Extract the [X, Y] coordinate from the center of the cell holding the provided text.  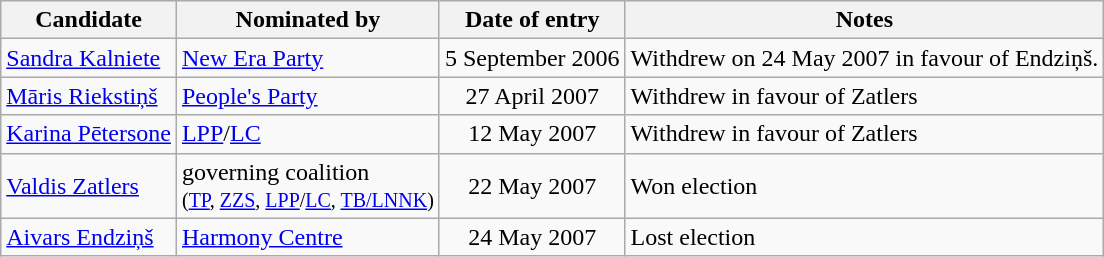
Harmony Centre [308, 237]
22 May 2007 [532, 186]
Valdis Zatlers [89, 186]
24 May 2007 [532, 237]
Nominated by [308, 20]
LPP/LC [308, 134]
5 September 2006 [532, 58]
27 April 2007 [532, 96]
New Era Party [308, 58]
Lost election [864, 237]
Withdrew on 24 May 2007 in favour of Endziņš. [864, 58]
Karina Pētersone [89, 134]
governing coalition(TP, ZZS, LPP/LC, TB/LNNK) [308, 186]
Candidate [89, 20]
Sandra Kalniete [89, 58]
Won election [864, 186]
Māris Riekstiņš [89, 96]
Notes [864, 20]
12 May 2007 [532, 134]
Date of entry [532, 20]
Aivars Endziņš [89, 237]
People's Party [308, 96]
